Return [x, y] of the center of cell containing provided text 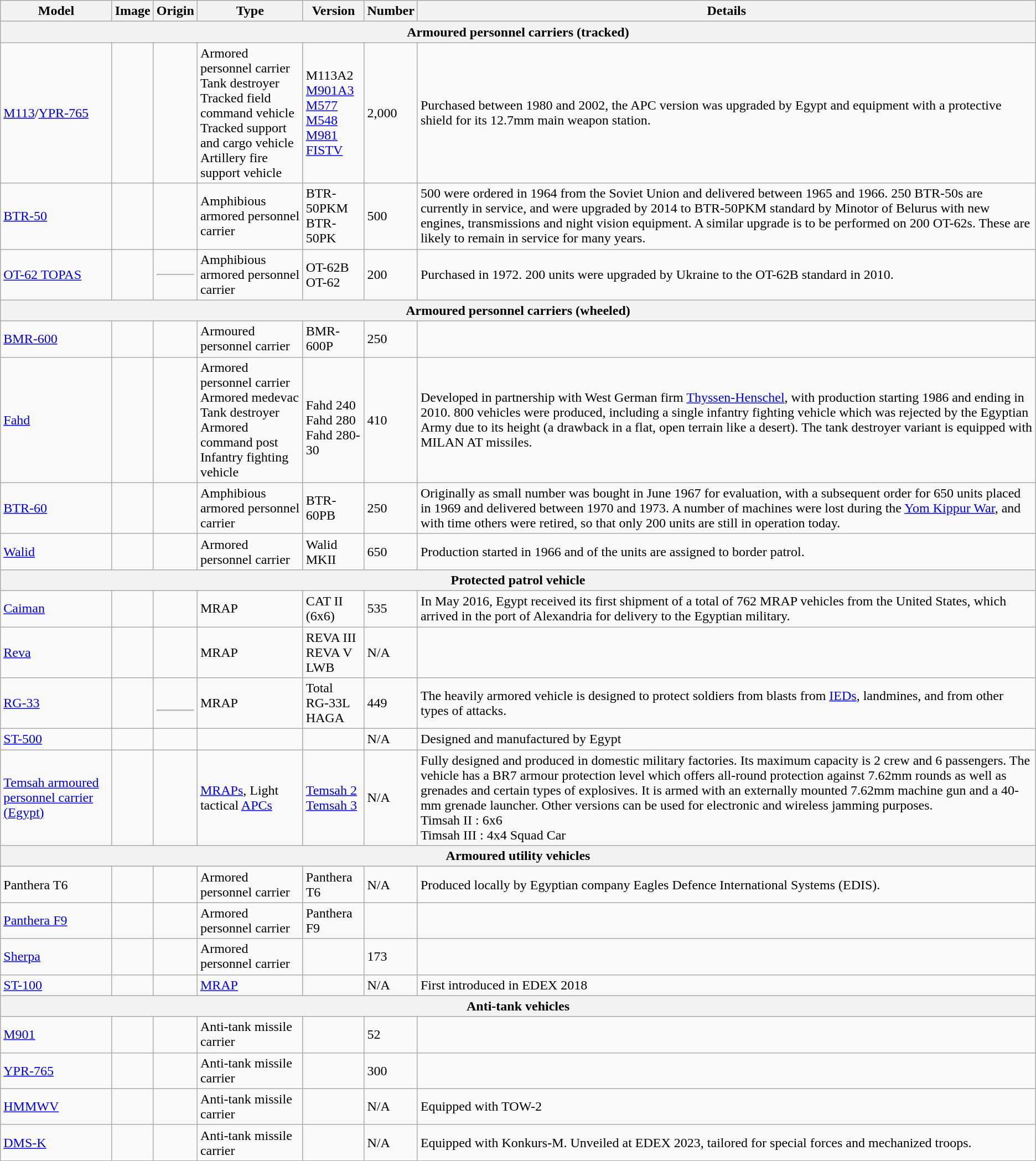
Reva [56, 652]
HMMWV [56, 1107]
BMR-600P [333, 339]
Type [250, 11]
Temsah 2Temsah 3 [333, 798]
Origin [175, 11]
410 [391, 419]
M113/YPR-765 [56, 113]
Equipped with TOW-2 [726, 1107]
Number [391, 11]
M901 [56, 1035]
173 [391, 956]
Walid MKII [333, 551]
Protected patrol vehicle [518, 580]
300 [391, 1070]
Fahd 240Fahd 280Fahd 280-30 [333, 419]
Armoured utility vehicles [518, 856]
REVA IIIREVA V LWB [333, 652]
Version [333, 11]
BTR-50PKMBTR-50PK [333, 216]
Armored personnel carrierTank destroyerTracked field command vehicleTracked support and cargo vehicleArtillery fire support vehicle [250, 113]
BTR-60 [56, 508]
Image [133, 11]
OT-62 TOPAS [56, 274]
YPR-765 [56, 1070]
RG-33 [56, 703]
Details [726, 11]
Fahd [56, 419]
Designed and manufactured by Egypt [726, 739]
Walid [56, 551]
BTR-60PB [333, 508]
Temsah armoured personnel carrier (Egypt) [56, 798]
Sherpa [56, 956]
200 [391, 274]
ST-500 [56, 739]
Armoured personnel carriers (wheeled) [518, 310]
DMS-K [56, 1142]
52 [391, 1035]
Equipped with Konkurs-M. Unveiled at EDEX 2023, tailored for special forces and mechanized troops. [726, 1142]
650 [391, 551]
449 [391, 703]
M113A2M901A3M577M548M981 FISTV [333, 113]
MRAPs, Light tactical APCs [250, 798]
Armored personnel carrierArmored medevacTank destroyerArmored command postInfantry fighting vehicle [250, 419]
500 [391, 216]
Anti-tank vehicles [518, 1006]
2,000 [391, 113]
CAT II (6x6) [333, 609]
BMR-600 [56, 339]
Production started in 1966 and of the units are assigned to border patrol. [726, 551]
Purchased between 1980 and 2002, the APC version was upgraded by Egypt and equipment with a protective shield for its 12.7mm main weapon station. [726, 113]
Model [56, 11]
TotalRG-33LHAGA [333, 703]
535 [391, 609]
First introduced in EDEX 2018 [726, 985]
The heavily armored vehicle is designed to protect soldiers from blasts from IEDs, landmines, and from other types of attacks. [726, 703]
BTR-50 [56, 216]
Purchased in 1972. 200 units were upgraded by Ukraine to the OT-62B standard in 2010. [726, 274]
Armoured personnel carrier [250, 339]
ST-100 [56, 985]
Armoured personnel carriers (tracked) [518, 32]
Caiman [56, 609]
OT-62BOT-62 [333, 274]
Produced locally by Egyptian company Eagles Defence International Systems (EDIS). [726, 884]
